Detect which cell encompasses the target text, then output its [x, y] center coordinate. 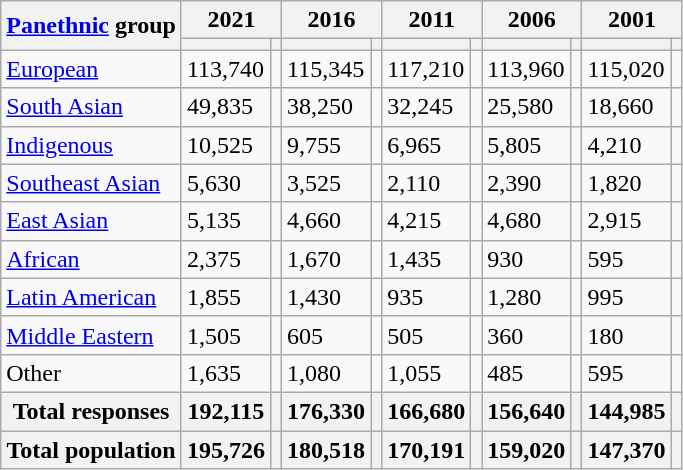
25,580 [526, 107]
115,020 [626, 69]
485 [526, 373]
144,985 [626, 411]
38,250 [326, 107]
Indigenous [92, 145]
4,210 [626, 145]
1,505 [226, 335]
159,020 [526, 449]
Middle Eastern [92, 335]
1,430 [326, 297]
156,640 [526, 411]
32,245 [426, 107]
192,115 [226, 411]
113,740 [226, 69]
South Asian [92, 107]
1,820 [626, 183]
1,280 [526, 297]
2,375 [226, 259]
9,755 [326, 145]
930 [526, 259]
180 [626, 335]
1,855 [226, 297]
2011 [432, 20]
Total responses [92, 411]
505 [426, 335]
995 [626, 297]
1,670 [326, 259]
2016 [332, 20]
2001 [632, 20]
605 [326, 335]
1,635 [226, 373]
5,135 [226, 221]
2006 [532, 20]
1,435 [426, 259]
Southeast Asian [92, 183]
195,726 [226, 449]
European [92, 69]
3,525 [326, 183]
Other [92, 373]
5,630 [226, 183]
5,805 [526, 145]
113,960 [526, 69]
180,518 [326, 449]
East Asian [92, 221]
935 [426, 297]
115,345 [326, 69]
2,915 [626, 221]
170,191 [426, 449]
166,680 [426, 411]
147,370 [626, 449]
4,660 [326, 221]
117,210 [426, 69]
6,965 [426, 145]
African [92, 259]
1,055 [426, 373]
176,330 [326, 411]
18,660 [626, 107]
Latin American [92, 297]
10,525 [226, 145]
4,680 [526, 221]
2,110 [426, 183]
1,080 [326, 373]
Panethnic group [92, 26]
2021 [231, 20]
49,835 [226, 107]
2,390 [526, 183]
Total population [92, 449]
360 [526, 335]
4,215 [426, 221]
